Scan for the cell matching the given text and deliver its [x, y] coordinate at center. 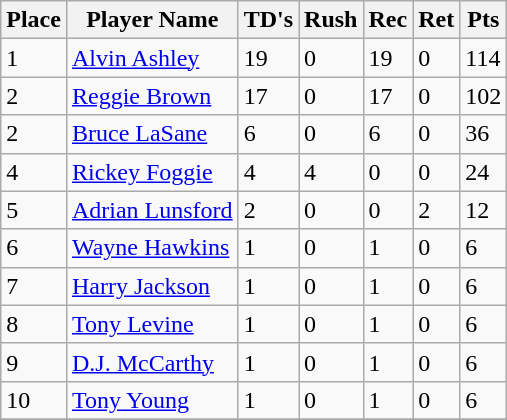
Rush [331, 20]
114 [484, 58]
Rickey Foggie [152, 172]
Place [34, 20]
36 [484, 134]
5 [34, 210]
Pts [484, 20]
Player Name [152, 20]
Reggie Brown [152, 96]
10 [34, 400]
12 [484, 210]
Rec [388, 20]
Ret [436, 20]
Harry Jackson [152, 286]
TD's [268, 20]
8 [34, 324]
D.J. McCarthy [152, 362]
Tony Young [152, 400]
Wayne Hawkins [152, 248]
Bruce LaSane [152, 134]
7 [34, 286]
24 [484, 172]
Alvin Ashley [152, 58]
9 [34, 362]
102 [484, 96]
Adrian Lunsford [152, 210]
Tony Levine [152, 324]
